Capture the cell that displays the provided text and extract its [x, y] central coordinate. 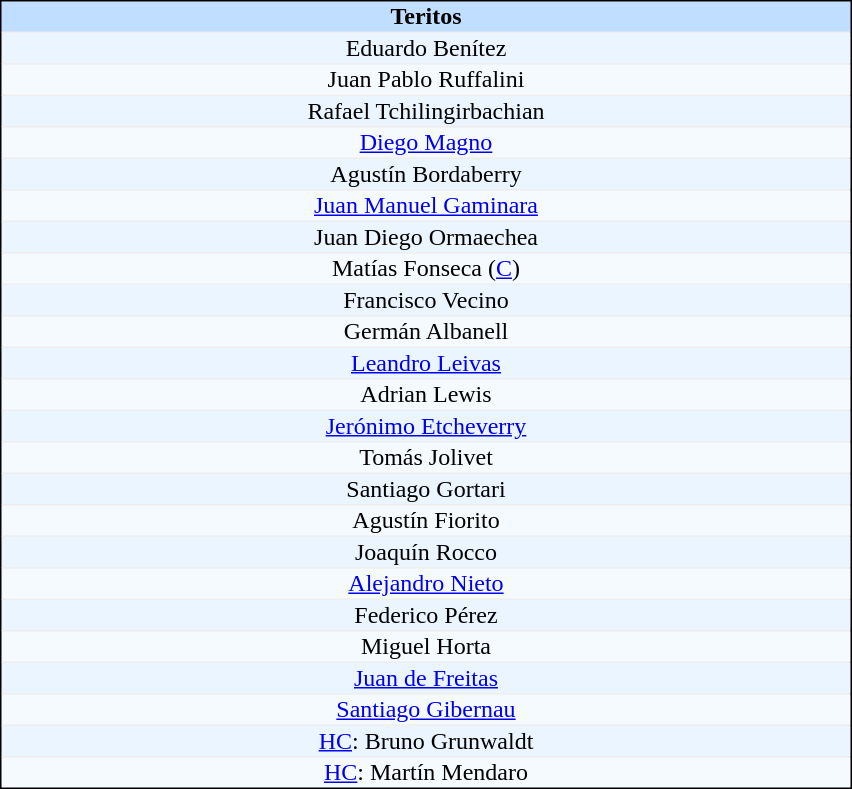
Santiago Gibernau [426, 710]
Joaquín Rocco [426, 552]
Germán Albanell [426, 332]
Federico Pérez [426, 615]
Eduardo Benítez [426, 48]
Rafael Tchilingirbachian [426, 111]
Francisco Vecino [426, 300]
Juan Diego Ormaechea [426, 237]
Jerónimo Etcheverry [426, 426]
Juan Manuel Gaminara [426, 206]
Adrian Lewis [426, 395]
HC: Bruno Grunwaldt [426, 741]
HC: Martín Mendaro [426, 773]
Juan de Freitas [426, 678]
Juan Pablo Ruffalini [426, 80]
Teritos [426, 17]
Agustín Bordaberry [426, 174]
Agustín Fiorito [426, 521]
Santiago Gortari [426, 489]
Tomás Jolivet [426, 458]
Miguel Horta [426, 647]
Alejandro Nieto [426, 584]
Diego Magno [426, 143]
Leandro Leivas [426, 363]
Matías Fonseca (C) [426, 269]
